Find where the given text appears and provide that cell's center as (x, y) coordinate. 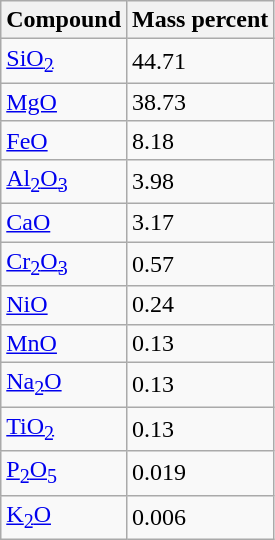
8.18 (200, 140)
3.17 (200, 223)
Na2O (64, 384)
0.019 (200, 473)
3.98 (200, 181)
Mass percent (200, 20)
FeO (64, 140)
MgO (64, 102)
0.006 (200, 517)
0.24 (200, 305)
38.73 (200, 102)
P2O5 (64, 473)
SiO2 (64, 61)
Compound (64, 20)
MnO (64, 343)
44.71 (200, 61)
NiO (64, 305)
TiO2 (64, 428)
CaO (64, 223)
Al2O3 (64, 181)
0.57 (200, 264)
Cr2O3 (64, 264)
K2O (64, 517)
